Identify which cell holds the provided text, then report its [x, y] central coordinate. 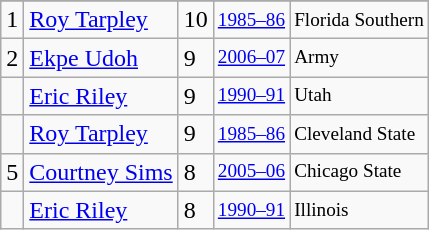
2006–07 [251, 58]
Florida Southern [360, 20]
10 [196, 20]
Cleveland State [360, 134]
5 [12, 172]
Chicago State [360, 172]
1 [12, 20]
Army [360, 58]
2005–06 [251, 172]
2 [12, 58]
Ekpe Udoh [101, 58]
Courtney Sims [101, 172]
Illinois [360, 210]
Utah [360, 96]
